Scan for the cell matching the given text and deliver its (x, y) coordinate at center. 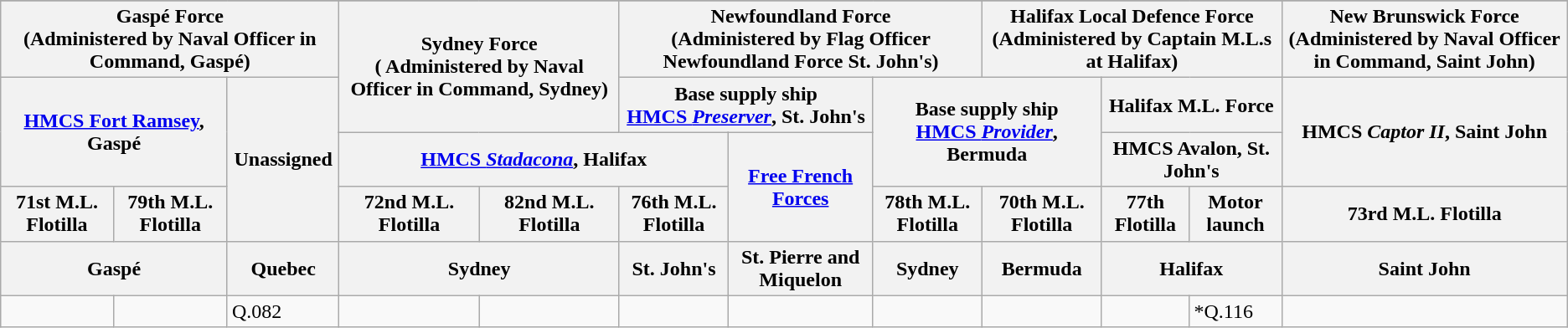
71st M.L. Flotilla (57, 214)
Newfoundland Force (Administered by Flag Officer Newfoundland Force St. John's) (801, 39)
72nd M.L. Flotilla (409, 214)
HMCS Captor II, Saint John (1424, 132)
Gaspé (114, 268)
St. John's (673, 268)
St. Pierre and Miquelon (801, 268)
79th M.L. Flotilla (170, 214)
Base supply shipHMCS Provider, Bermuda (987, 132)
76th M.L. Flotilla (673, 214)
82nd M.L. Flotilla (549, 214)
Bermuda (1042, 268)
Gaspé Force (Administered by Naval Officer in Command, Gaspé) (170, 39)
Sydney Force( Administered by Naval Officer in Command, Sydney) (479, 67)
77th Flotilla (1146, 214)
78th M.L. Flotilla (928, 214)
Free French Forces (801, 187)
Unassigned (283, 159)
Halifax Local Defence Force(Administered by Captain M.L.s at Halifax) (1132, 39)
73rd M.L. Flotilla (1424, 214)
Q.082 (283, 311)
Motor launch (1235, 214)
HMCS Fort Ramsey, Gaspé (114, 132)
Halifax M.L. Force (1191, 105)
*Q.116 (1235, 311)
Saint John (1424, 268)
70th M.L. Flotilla (1042, 214)
HMCS Avalon, St. John's (1191, 159)
Base supply shipHMCS Preserver, St. John's (745, 105)
New Brunswick Force(Administered by Naval Officer in Command, Saint John) (1424, 39)
HMCS Stadacona, Halifax (534, 159)
Quebec (283, 268)
Halifax (1191, 268)
